Pinpoint the cell where the given text exists, returning its [x, y] midpoint coordinate. 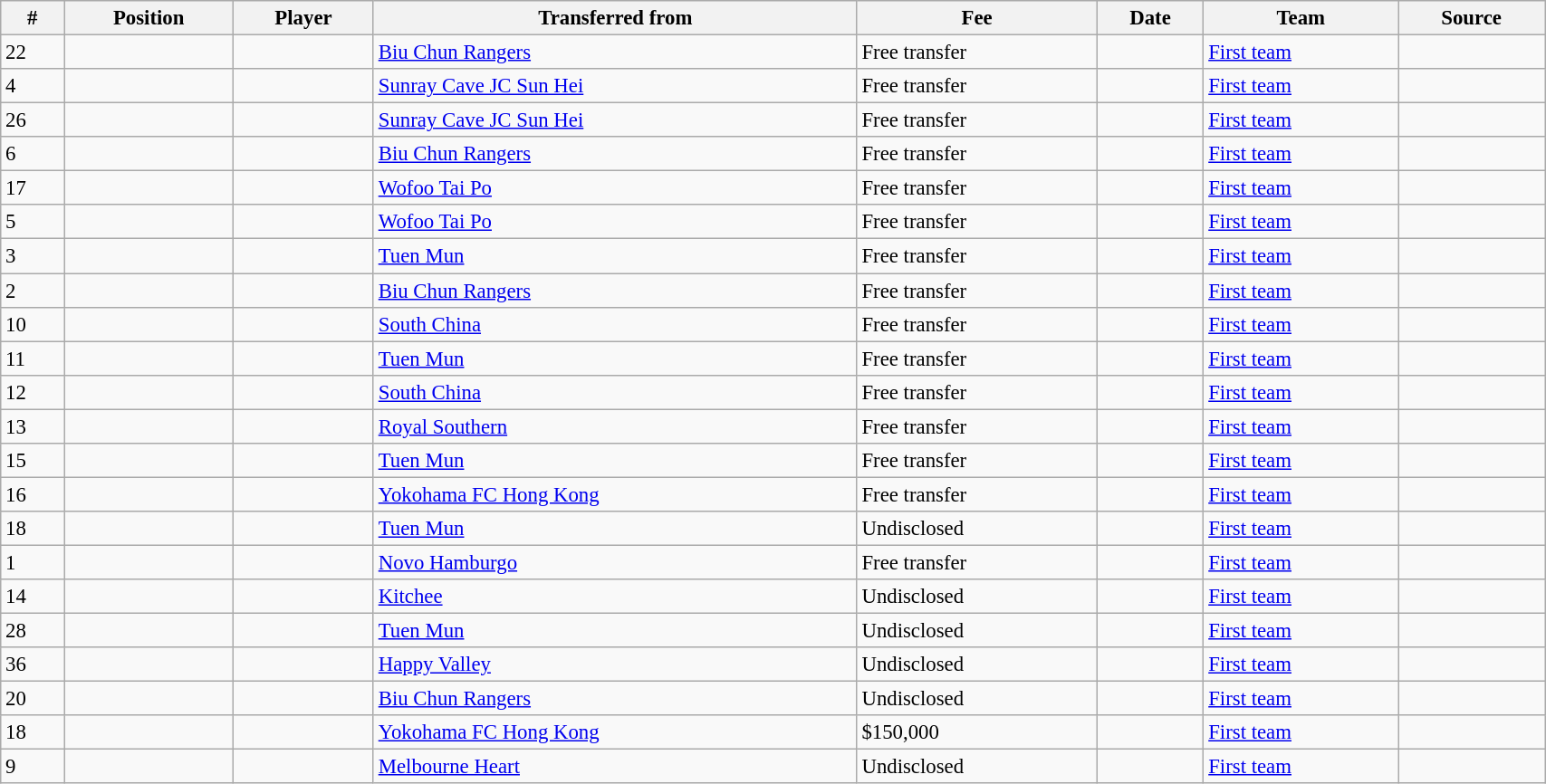
9 [33, 767]
Novo Hamburgo [615, 562]
Player [304, 18]
14 [33, 597]
4 [33, 86]
Source [1472, 18]
3 [33, 256]
Position [149, 18]
Fee [976, 18]
20 [33, 699]
5 [33, 222]
10 [33, 324]
$150,000 [976, 732]
1 [33, 562]
16 [33, 494]
Royal Southern [615, 426]
Date [1150, 18]
28 [33, 631]
26 [33, 120]
2 [33, 291]
22 [33, 53]
Melbourne Heart [615, 767]
# [33, 18]
12 [33, 392]
Transferred from [615, 18]
Team [1301, 18]
13 [33, 426]
15 [33, 461]
36 [33, 664]
6 [33, 154]
Kitchee [615, 597]
11 [33, 359]
Happy Valley [615, 664]
17 [33, 188]
